For the text-containing cell, return its midpoint in [x, y] coordinate format. 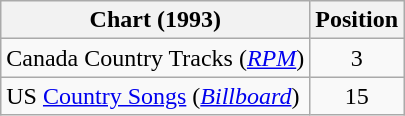
Chart (1993) [156, 20]
Canada Country Tracks (RPM) [156, 58]
US Country Songs (Billboard) [156, 96]
15 [357, 96]
Position [357, 20]
3 [357, 58]
